Search for the cell housing the specified text and yield its (x, y) center coordinate. 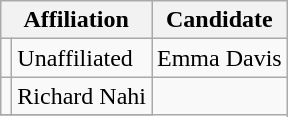
Richard Nahi (82, 96)
Affiliation (76, 20)
Candidate (220, 20)
Emma Davis (220, 58)
Unaffiliated (82, 58)
